Detect which cell encompasses the target text, then output its [x, y] center coordinate. 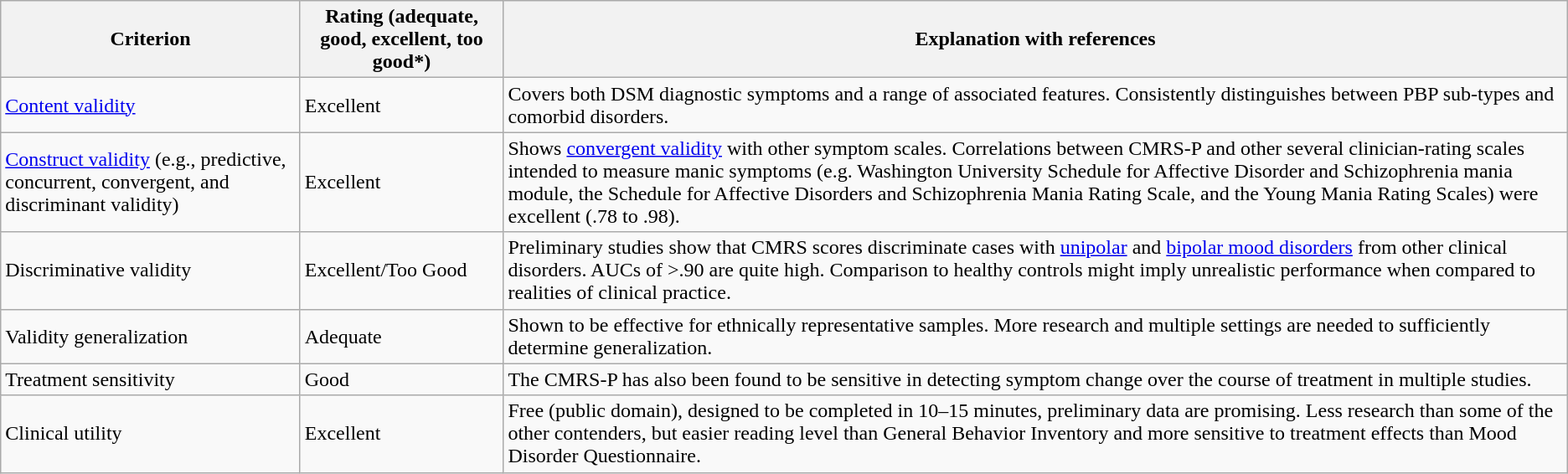
The CMRS-P has also been found to be sensitive in detecting symptom change over the course of treatment in multiple studies. [1035, 379]
Construct validity (e.g., predictive, concurrent, convergent, and discriminant validity) [151, 183]
Content validity [151, 106]
Excellent/Too Good [402, 270]
Treatment sensitivity [151, 379]
Clinical utility [151, 434]
Covers both DSM diagnostic symptoms and a range of associated features. Consistently distinguishes between PBP sub-types and comorbid disorders. [1035, 106]
Good [402, 379]
Adequate [402, 337]
Shown to be effective for ethnically representative samples. More research and multiple settings are needed to sufficiently determine generalization. [1035, 337]
Explanation with references [1035, 39]
Rating (adequate, good, excellent, too good*) [402, 39]
Criterion [151, 39]
Validity generalization [151, 337]
Discriminative validity [151, 270]
